Capture the cell that displays the provided text and extract its [x, y] central coordinate. 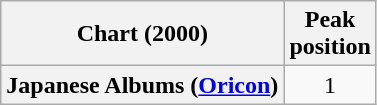
Chart (2000) [142, 34]
1 [330, 85]
Peakposition [330, 34]
Japanese Albums (Oricon) [142, 85]
